Extract the (x, y) coordinate from the center of the cell holding the provided text.  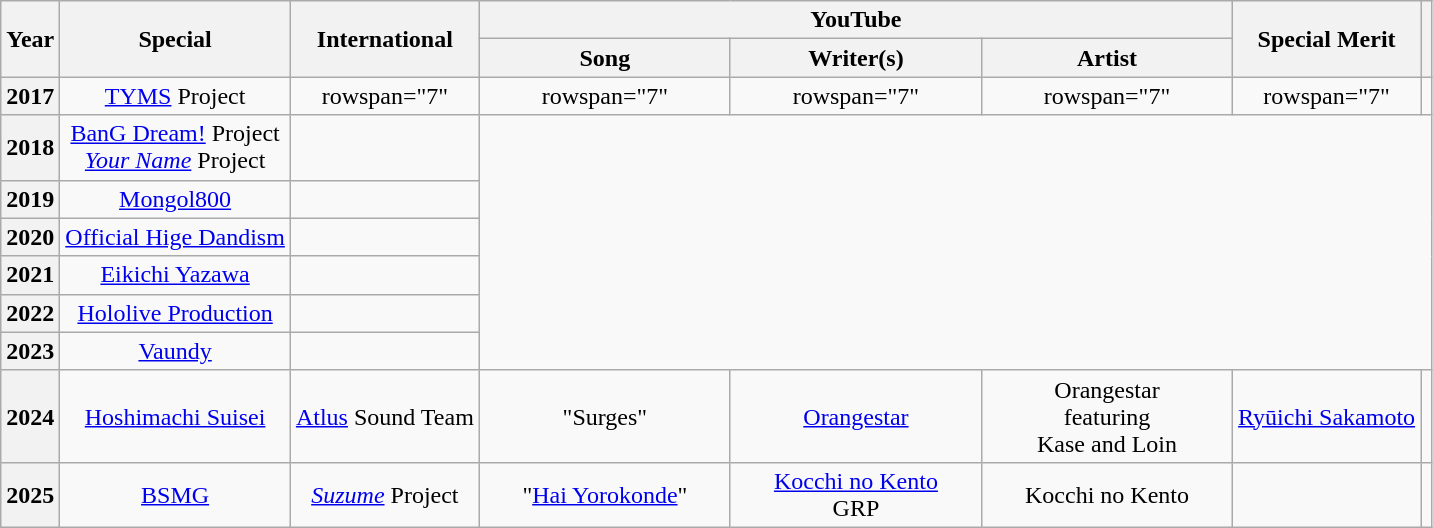
Artist (1106, 58)
Mongol800 (176, 199)
BanG Dream! ProjectYour Name Project (176, 148)
2025 (30, 494)
2021 (30, 275)
"Hai Yorokonde" (604, 494)
Vaundy (176, 351)
2017 (30, 96)
YouTube (856, 20)
Special Merit (1327, 39)
Year (30, 39)
2019 (30, 199)
2022 (30, 313)
"Surges" (604, 416)
OrangestarfeaturingKase and Loin (1106, 416)
TYMS Project (176, 96)
2018 (30, 148)
Eikichi Yazawa (176, 275)
Official Hige Dandism (176, 237)
Hoshimachi Suisei (176, 416)
2020 (30, 237)
Ryūichi Sakamoto (1327, 416)
Hololive Production (176, 313)
International (384, 39)
Kocchi no Kento (1106, 494)
BSMG (176, 494)
Orangestar (856, 416)
Special (176, 39)
Atlus Sound Team (384, 416)
2023 (30, 351)
Song (604, 58)
2024 (30, 416)
Suzume Project (384, 494)
Writer(s) (856, 58)
Kocchi no KentoGRP (856, 494)
